Search for the cell housing the specified text and yield its [X, Y] center coordinate. 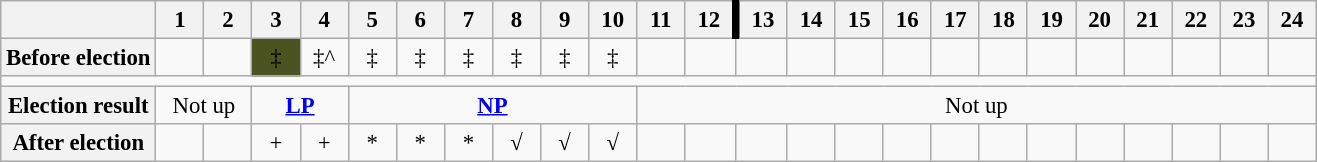
24 [1292, 20]
11 [661, 20]
20 [1100, 20]
‡^ [324, 58]
Election result [78, 106]
7 [468, 20]
Before election [78, 58]
NP [492, 106]
10 [613, 20]
4 [324, 20]
After election [78, 143]
6 [420, 20]
15 [859, 20]
14 [811, 20]
LP [300, 106]
17 [955, 20]
19 [1051, 20]
8 [516, 20]
1 [180, 20]
5 [372, 20]
22 [1196, 20]
18 [1003, 20]
16 [907, 20]
9 [565, 20]
13 [762, 20]
3 [276, 20]
12 [710, 20]
2 [228, 20]
23 [1244, 20]
21 [1148, 20]
